From the cell containing the given text, extract its center point as (X, Y) coordinate. 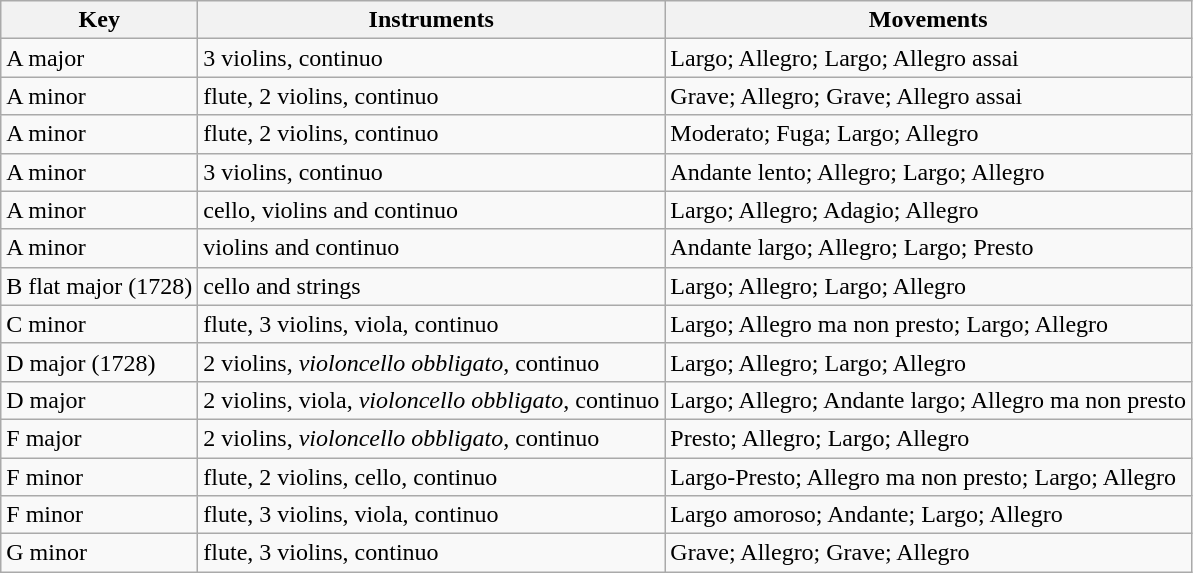
cello and strings (432, 286)
Grave; Allegro; Grave; Allegro (928, 553)
A major (100, 58)
F major (100, 438)
G minor (100, 553)
Largo; Allegro; Andante largo; Allegro ma non presto (928, 400)
violins and continuo (432, 248)
Largo-Presto; Allegro ma non presto; Largo; Allegro (928, 477)
B flat major (1728) (100, 286)
Movements (928, 20)
flute, 3 violins, continuo (432, 553)
Andante largo; Allegro; Largo; Presto (928, 248)
cello, violins and continuo (432, 210)
Grave; Allegro; Grave; Allegro assai (928, 96)
Andante lento; Allegro; Largo; Allegro (928, 172)
flute, 2 violins, cello, continuo (432, 477)
2 violins, viola, violoncello obbligato, continuo (432, 400)
Largo; Allegro ma non presto; Largo; Allegro (928, 324)
Key (100, 20)
D major (1728) (100, 362)
Largo; Allegro; Largo; Allegro assai (928, 58)
Largo amoroso; Andante; Largo; Allegro (928, 515)
Moderato; Fuga; Largo; Allegro (928, 134)
C minor (100, 324)
Largo; Allegro; Adagio; Allegro (928, 210)
Instruments (432, 20)
D major (100, 400)
Presto; Allegro; Largo; Allegro (928, 438)
